Determine the (x, y) coordinate at the center of the cell enclosing the given text.  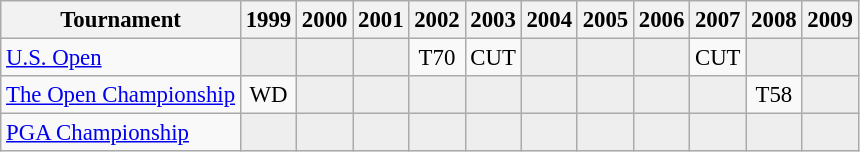
2007 (718, 20)
2002 (437, 20)
T58 (774, 95)
Tournament (121, 20)
T70 (437, 58)
2000 (325, 20)
2009 (830, 20)
2003 (493, 20)
The Open Championship (121, 95)
2006 (661, 20)
2008 (774, 20)
PGA Championship (121, 133)
1999 (268, 20)
U.S. Open (121, 58)
2005 (605, 20)
WD (268, 95)
2001 (381, 20)
2004 (549, 20)
